Scan for the cell matching the given text and deliver its (x, y) coordinate at center. 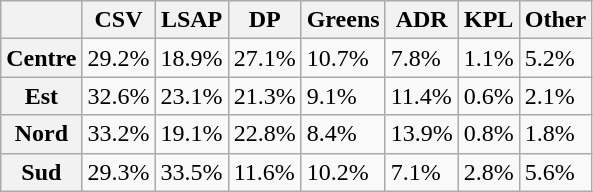
29.2% (118, 58)
8.4% (343, 134)
32.6% (118, 96)
5.2% (555, 58)
7.1% (422, 172)
CSV (118, 20)
KPL (488, 20)
11.4% (422, 96)
33.2% (118, 134)
0.6% (488, 96)
7.8% (422, 58)
21.3% (264, 96)
Est (42, 96)
Other (555, 20)
DP (264, 20)
1.8% (555, 134)
Centre (42, 58)
Greens (343, 20)
18.9% (192, 58)
23.1% (192, 96)
2.1% (555, 96)
27.1% (264, 58)
ADR (422, 20)
2.8% (488, 172)
22.8% (264, 134)
10.7% (343, 58)
13.9% (422, 134)
LSAP (192, 20)
1.1% (488, 58)
19.1% (192, 134)
10.2% (343, 172)
11.6% (264, 172)
29.3% (118, 172)
Nord (42, 134)
Sud (42, 172)
33.5% (192, 172)
0.8% (488, 134)
5.6% (555, 172)
9.1% (343, 96)
